From the cell containing the given text, extract its center point as [x, y] coordinate. 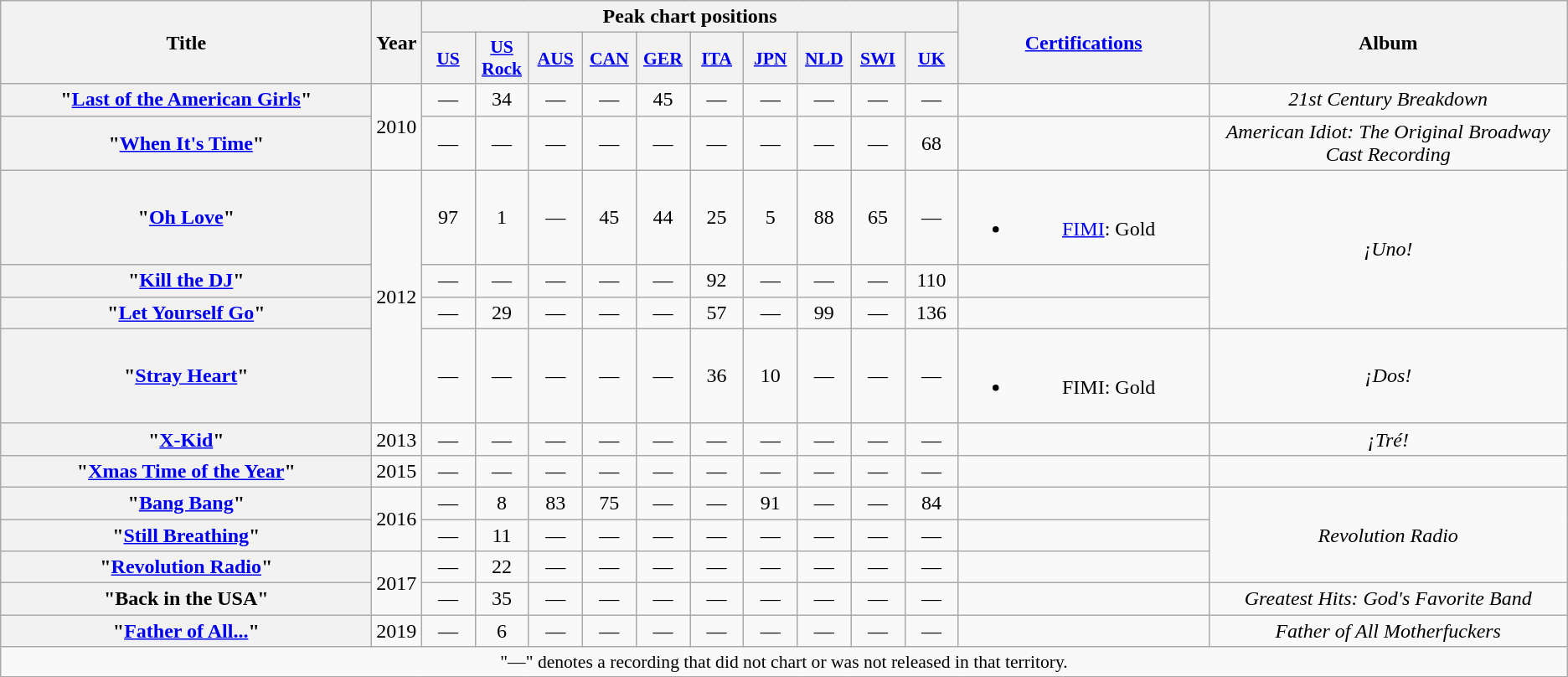
99 [824, 313]
"Bang Bang" [186, 503]
"Back in the USA" [186, 599]
"Still Breathing" [186, 535]
Greatest Hits: God's Favorite Band [1388, 599]
Album [1388, 42]
¡Dos! [1388, 375]
Certifications [1084, 42]
2015 [397, 471]
"Revolution Radio" [186, 567]
NLD [824, 59]
91 [771, 503]
AUS [555, 59]
GER [663, 59]
65 [878, 218]
1 [502, 218]
"Let Yourself Go" [186, 313]
92 [717, 281]
136 [931, 313]
Revolution Radio [1388, 535]
2017 [397, 583]
75 [609, 503]
2013 [397, 439]
Year [397, 42]
USRock [502, 59]
88 [824, 218]
5 [771, 218]
JPN [771, 59]
ITA [717, 59]
"Kill the DJ" [186, 281]
44 [663, 218]
2019 [397, 631]
"Xmas Time of the Year" [186, 471]
22 [502, 567]
21st Century Breakdown [1388, 100]
97 [448, 218]
35 [502, 599]
Peak chart positions [690, 17]
"When It's Time" [186, 142]
¡Uno! [1388, 250]
84 [931, 503]
10 [771, 375]
"X-Kid" [186, 439]
"Stray Heart" [186, 375]
"Last of the American Girls" [186, 100]
UK [931, 59]
36 [717, 375]
34 [502, 100]
68 [931, 142]
6 [502, 631]
110 [931, 281]
"Father of All..." [186, 631]
"Oh Love" [186, 218]
25 [717, 218]
11 [502, 535]
2012 [397, 297]
83 [555, 503]
2010 [397, 127]
CAN [609, 59]
Title [186, 42]
29 [502, 313]
US [448, 59]
57 [717, 313]
8 [502, 503]
American Idiot: The Original Broadway Cast Recording [1388, 142]
¡Tré! [1388, 439]
2016 [397, 519]
Father of All Motherfuckers [1388, 631]
SWI [878, 59]
"—" denotes a recording that did not chart or was not released in that territory. [784, 662]
